Identify which cell holds the provided text, then report its [x, y] central coordinate. 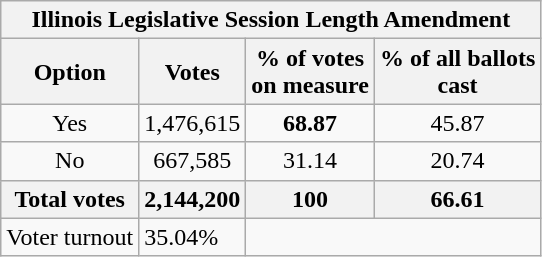
2,144,200 [192, 199]
Illinois Legislative Session Length Amendment [271, 20]
31.14 [310, 161]
667,585 [192, 161]
1,476,615 [192, 123]
Voter turnout [70, 237]
No [70, 161]
45.87 [457, 123]
Total votes [70, 199]
Option [70, 72]
20.74 [457, 161]
35.04% [192, 237]
66.61 [457, 199]
68.87 [310, 123]
Yes [70, 123]
Votes [192, 72]
100 [310, 199]
% of all ballotscast [457, 72]
% of voteson measure [310, 72]
